Locate the cell with the specified text and output its [X, Y] center coordinate. 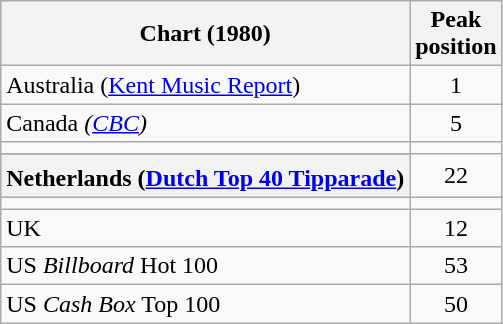
US Billboard Hot 100 [206, 266]
Australia (Kent Music Report) [206, 85]
50 [456, 304]
5 [456, 123]
Canada (CBC) [206, 123]
US Cash Box Top 100 [206, 304]
1 [456, 85]
12 [456, 228]
Peakposition [456, 34]
UK [206, 228]
Netherlands (Dutch Top 40 Tipparade) [206, 176]
22 [456, 176]
53 [456, 266]
Chart (1980) [206, 34]
